Return the (x, y) coordinate for the center point of the cell that contains the specified text.  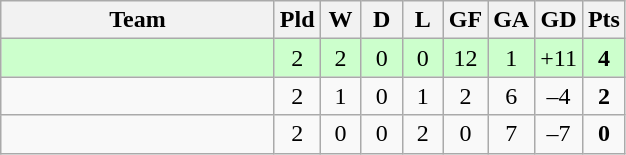
Pld (297, 20)
–4 (559, 96)
W (340, 20)
Pts (604, 20)
D (382, 20)
12 (465, 58)
+11 (559, 58)
GA (512, 20)
4 (604, 58)
L (422, 20)
6 (512, 96)
–7 (559, 134)
Team (138, 20)
GD (559, 20)
7 (512, 134)
GF (465, 20)
